Locate the cell with the specified text and output its (x, y) center coordinate. 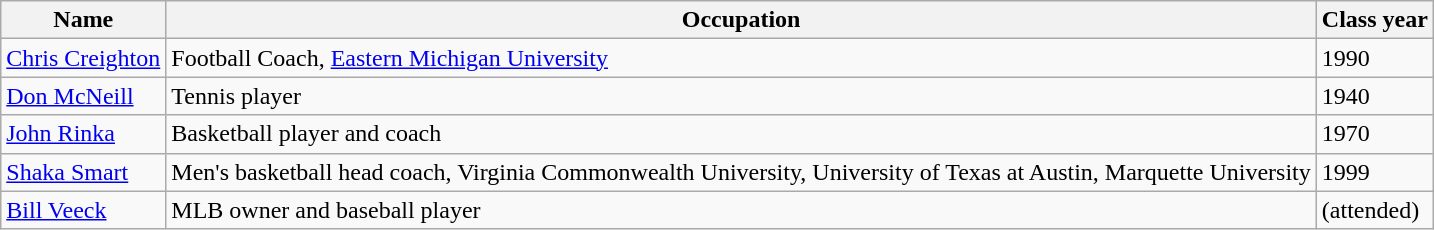
Chris Creighton (84, 58)
Basketball player and coach (741, 134)
Football Coach, Eastern Michigan University (741, 58)
Don McNeill (84, 96)
1999 (1374, 172)
Class year (1374, 20)
Bill Veeck (84, 210)
Tennis player (741, 96)
MLB owner and baseball player (741, 210)
Shaka Smart (84, 172)
(attended) (1374, 210)
1990 (1374, 58)
John Rinka (84, 134)
Occupation (741, 20)
Name (84, 20)
Men's basketball head coach, Virginia Commonwealth University, University of Texas at Austin, Marquette University (741, 172)
1970 (1374, 134)
1940 (1374, 96)
